Find where the given text appears and provide that cell's center as (x, y) coordinate. 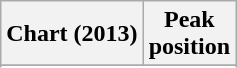
Chart (2013) (72, 34)
Peakposition (189, 34)
